Determine the (X, Y) coordinate at the center of the cell enclosing the given text.  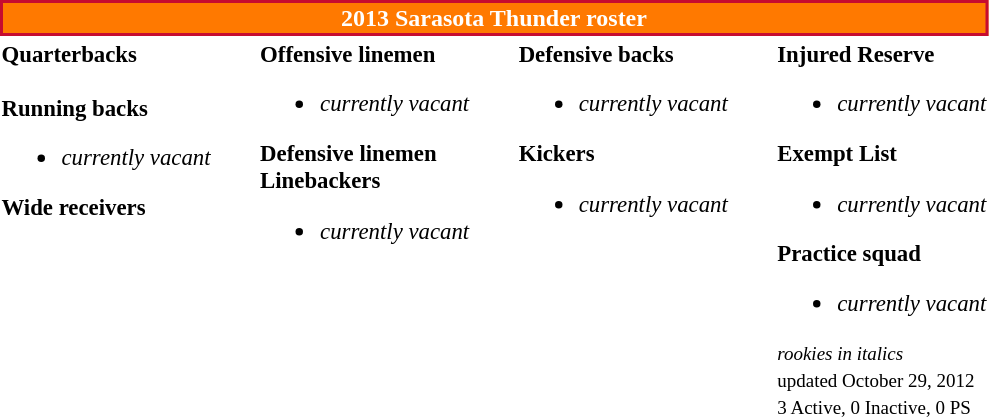
2013 Sarasota Thunder roster (494, 18)
